Return [x, y] of the center of cell containing provided text 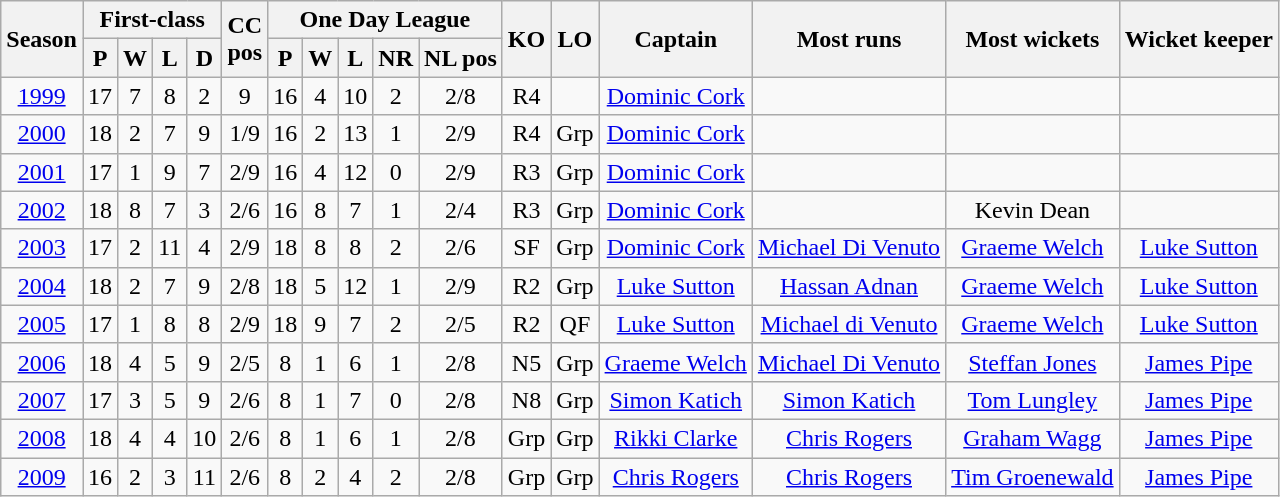
KO [526, 39]
First-class [152, 20]
Most runs [848, 39]
Michael di Venuto [848, 324]
NL pos [461, 58]
2004 [42, 286]
D [204, 58]
CCpos [245, 39]
2007 [42, 400]
Rikki Clarke [676, 438]
Kevin Dean [1033, 210]
One Day League [386, 20]
Hassan Adnan [848, 286]
Captain [676, 39]
2009 [42, 477]
2008 [42, 438]
2002 [42, 210]
1999 [42, 96]
Season [42, 39]
13 [356, 134]
Tim Groenewald [1033, 477]
LO [575, 39]
Wicket keeper [1198, 39]
2/4 [461, 210]
Steffan Jones [1033, 362]
N5 [526, 362]
N8 [526, 400]
Tom Lungley [1033, 400]
Graham Wagg [1033, 438]
2001 [42, 172]
2000 [42, 134]
NR [396, 58]
QF [575, 324]
1/9 [245, 134]
Most wickets [1033, 39]
2003 [42, 248]
SF [526, 248]
2005 [42, 324]
2006 [42, 362]
